For the text-containing cell, return its midpoint in [x, y] coordinate format. 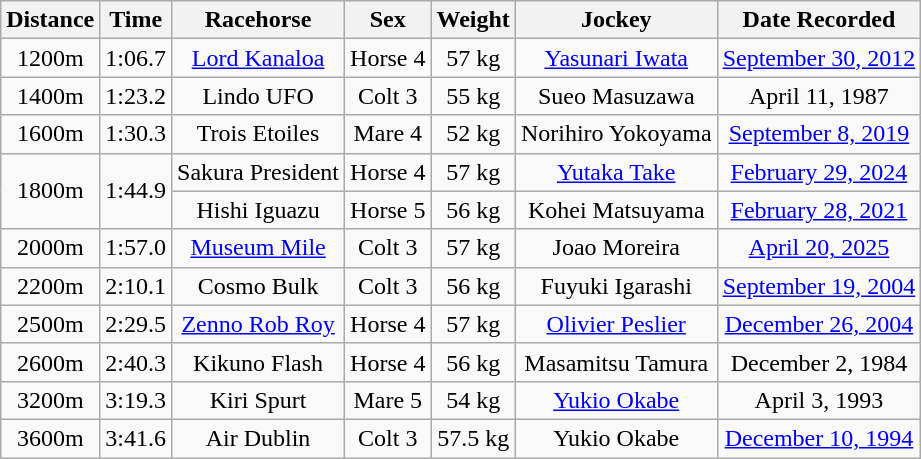
1:44.9 [136, 191]
Jockey [616, 20]
1:57.0 [136, 248]
Museum Mile [258, 248]
2500m [50, 324]
Horse 5 [388, 210]
Air Dublin [258, 438]
September 30, 2012 [819, 58]
February 29, 2024 [819, 172]
1200m [50, 58]
Lord Kanaloa [258, 58]
55 kg [473, 96]
2:10.1 [136, 286]
3:41.6 [136, 438]
Norihiro Yokoyama [616, 134]
Time [136, 20]
1800m [50, 191]
Racehorse [258, 20]
Kiri Spurt [258, 400]
1600m [50, 134]
2000m [50, 248]
Distance [50, 20]
Fuyuki Igarashi [616, 286]
September 19, 2004 [819, 286]
2600m [50, 362]
Kikuno Flash [258, 362]
1400m [50, 96]
3:19.3 [136, 400]
Date Recorded [819, 20]
Mare 5 [388, 400]
57.5 kg [473, 438]
3600m [50, 438]
Cosmo Bulk [258, 286]
Sakura President [258, 172]
Zenno Rob Roy [258, 324]
Trois Etoiles [258, 134]
Kohei Matsuyama [616, 210]
Olivier Peslier [616, 324]
December 10, 1994 [819, 438]
Masamitsu Tamura [616, 362]
April 20, 2025 [819, 248]
2:40.3 [136, 362]
Joao Moreira [616, 248]
Sueo Masuzawa [616, 96]
April 3, 1993 [819, 400]
December 26, 2004 [819, 324]
Yasunari Iwata [616, 58]
Mare 4 [388, 134]
February 28, 2021 [819, 210]
September 8, 2019 [819, 134]
Lindo UFO [258, 96]
Hishi Iguazu [258, 210]
2:29.5 [136, 324]
Weight [473, 20]
2200m [50, 286]
Sex [388, 20]
Yutaka Take [616, 172]
December 2, 1984 [819, 362]
1:30.3 [136, 134]
3200m [50, 400]
1:23.2 [136, 96]
1:06.7 [136, 58]
54 kg [473, 400]
52 kg [473, 134]
April 11, 1987 [819, 96]
